Find where the given text appears and provide that cell's center as (X, Y) coordinate. 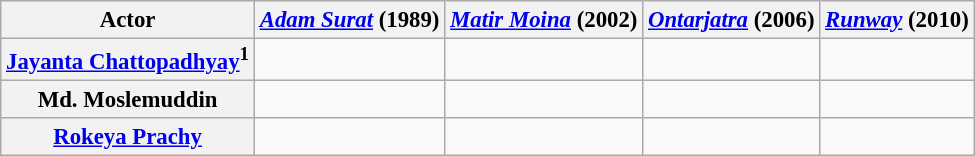
Jayanta Chattopadhyay1 (128, 60)
Md. Moslemuddin (128, 100)
Rokeya Prachy (128, 137)
Adam Surat (1989) (349, 20)
Runway (2010) (897, 20)
Ontarjatra (2006) (732, 20)
Actor (128, 20)
Matir Moina (2002) (544, 20)
